Locate the cell with the specified text and output its [X, Y] center coordinate. 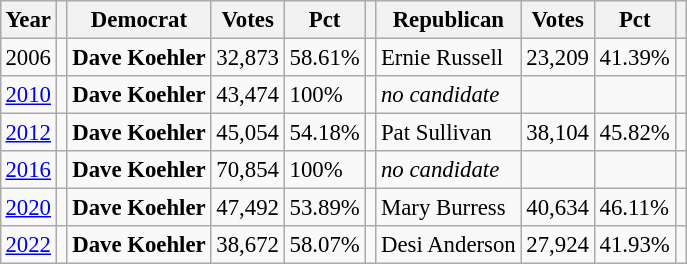
2012 [28, 133]
70,854 [248, 170]
Pat Sullivan [448, 133]
Republican [448, 20]
2016 [28, 170]
Desi Anderson [448, 245]
41.93% [634, 245]
23,209 [558, 57]
40,634 [558, 208]
2020 [28, 208]
Mary Burress [448, 208]
Ernie Russell [448, 57]
2022 [28, 245]
38,672 [248, 245]
41.39% [634, 57]
Year [28, 20]
58.07% [324, 245]
58.61% [324, 57]
45.82% [634, 133]
27,924 [558, 245]
54.18% [324, 133]
45,054 [248, 133]
2006 [28, 57]
46.11% [634, 208]
47,492 [248, 208]
32,873 [248, 57]
2010 [28, 95]
38,104 [558, 133]
43,474 [248, 95]
53.89% [324, 208]
Democrat [139, 20]
